Extract the [x, y] coordinate from the center of the cell holding the provided text.  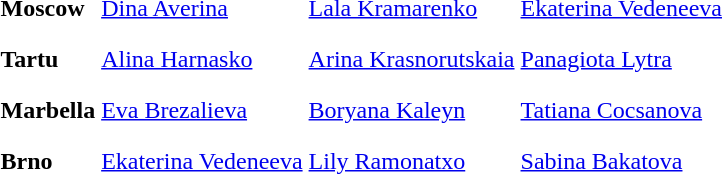
Alina Harnasko [202, 59]
Eva Brezalieva [202, 110]
Boryana Kaleyn [412, 110]
Arina Krasnorutskaia [412, 59]
